Determine the (x, y) coordinate at the center of the cell enclosing the given text.  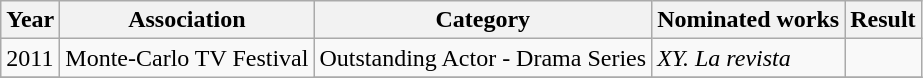
Result (883, 20)
XY. La revista (748, 58)
Category (483, 20)
Year (30, 20)
Association (187, 20)
Monte-Carlo TV Festival (187, 58)
Nominated works (748, 20)
2011 (30, 58)
Outstanding Actor - Drama Series (483, 58)
